Provide the [X, Y] coordinate of the cell's center where the given text is located.  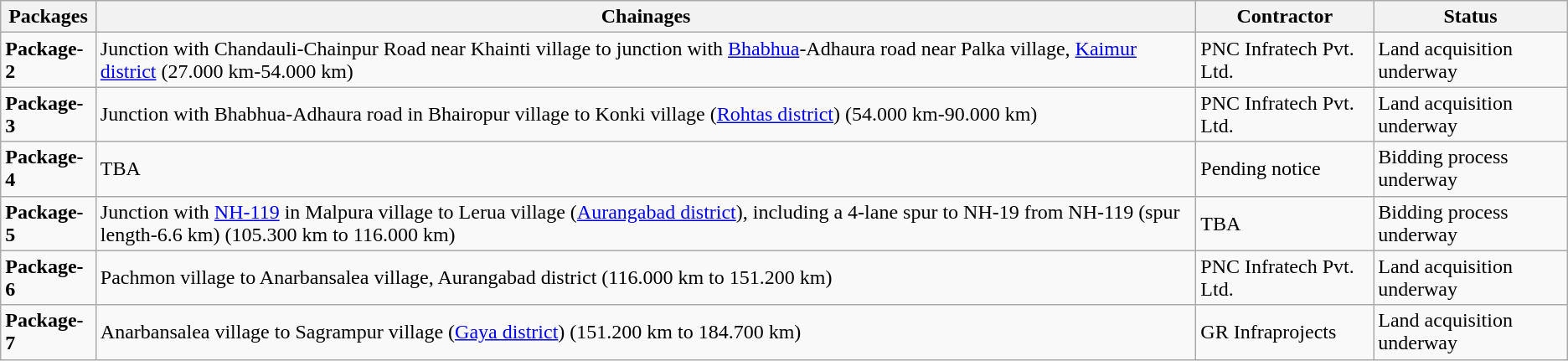
Junction with Bhabhua-Adhaura road in Bhairopur village to Konki village (Rohtas district) (54.000 km-90.000 km) [646, 114]
Package-5 [49, 223]
Package-7 [49, 332]
Package-3 [49, 114]
Status [1471, 17]
Contractor [1285, 17]
Package-4 [49, 169]
Anarbansalea village to Sagrampur village (Gaya district) (151.200 km to 184.700 km) [646, 332]
Pending notice [1285, 169]
GR Infraprojects [1285, 332]
Chainages [646, 17]
Package-2 [49, 60]
Pachmon village to Anarbansalea village, Aurangabad district (116.000 km to 151.200 km) [646, 278]
Packages [49, 17]
Package-6 [49, 278]
